Capture the cell that displays the provided text and extract its (x, y) central coordinate. 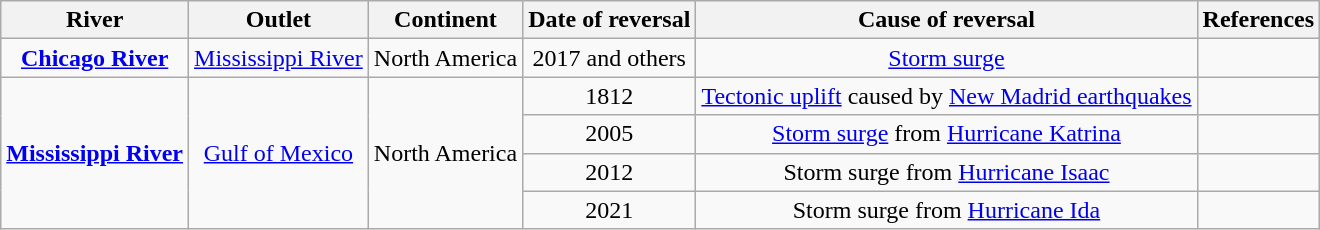
River (95, 20)
1812 (610, 96)
2017 and others (610, 58)
Outlet (279, 20)
2012 (610, 172)
Storm surge (946, 58)
Storm surge from Hurricane Katrina (946, 134)
Cause of reversal (946, 20)
2005 (610, 134)
References (1258, 20)
Date of reversal (610, 20)
Tectonic uplift caused by New Madrid earthquakes (946, 96)
Gulf of Mexico (279, 153)
2021 (610, 210)
Storm surge from Hurricane Ida (946, 210)
Continent (445, 20)
Chicago River (95, 58)
Storm surge from Hurricane Isaac (946, 172)
